Detect which cell encompasses the target text, then output its [X, Y] center coordinate. 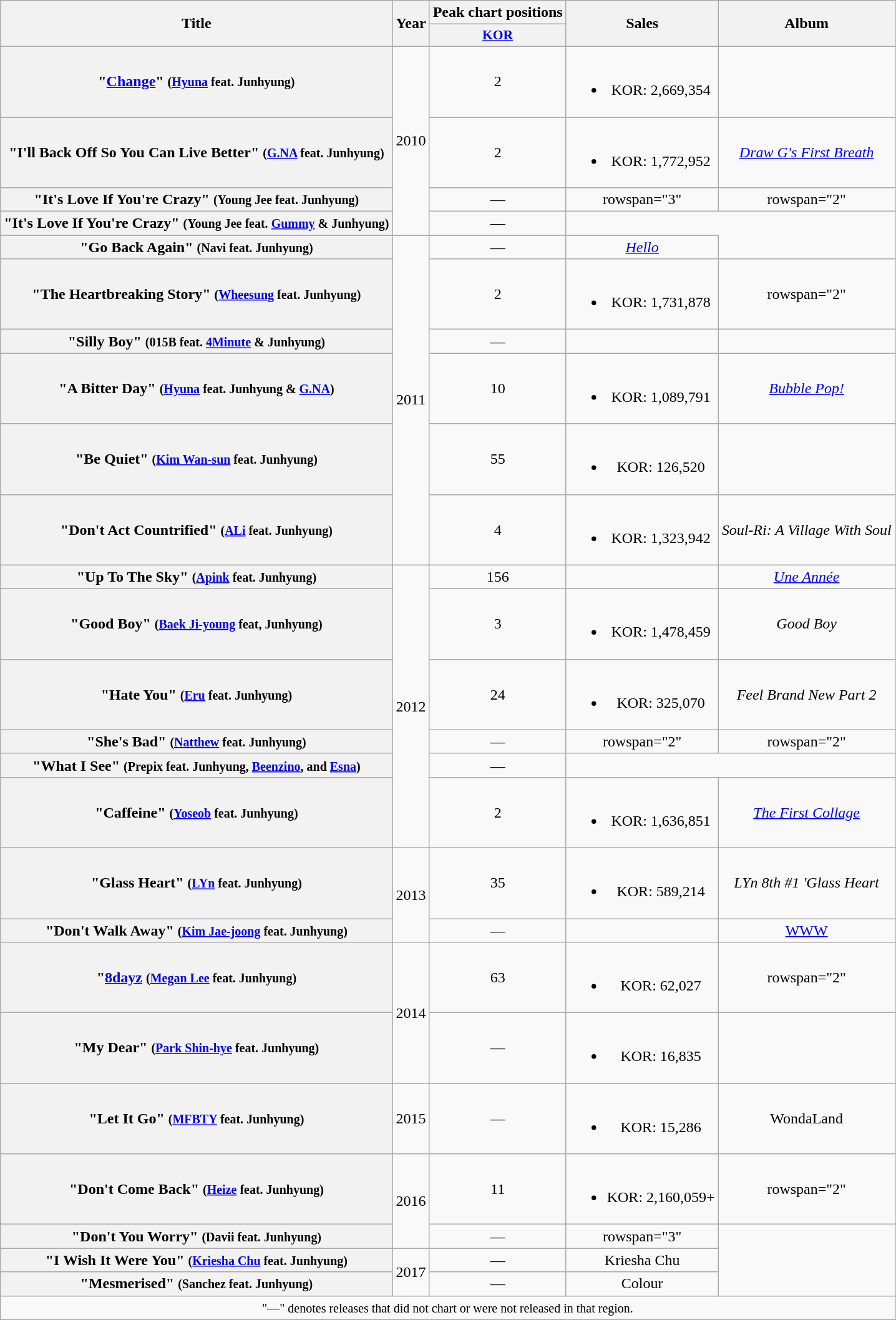
KOR: 1,478,459 [642, 624]
KOR: 1,731,878 [642, 295]
"Don't You Worry" (Davii feat. Junhyung) [197, 1236]
Kriesha Chu [642, 1260]
"Be Quiet" (Kim Wan-sun feat. Junhyung) [197, 459]
"Let It Go" (MFBTY feat. Junhyung) [197, 1118]
"A Bitter Day" (Hyuna feat. Junhyung & G.NA) [197, 388]
55 [498, 459]
Draw G's First Breath [806, 152]
Hello [642, 247]
KOR: 126,520 [642, 459]
KOR [498, 36]
WondaLand [806, 1118]
2012 [411, 706]
"Mesmerised" (Sanchez feat. Junhyung) [197, 1284]
KOR: 1,636,851 [642, 813]
"Don't Walk Away" (Kim Jae-joong feat. Junhyung) [197, 931]
"Glass Heart" (LYn feat. Junhyung) [197, 882]
KOR: 1,772,952 [642, 152]
2017 [411, 1272]
Colour [642, 1284]
Sales [642, 24]
Album [806, 24]
KOR: 2,160,059+ [642, 1190]
"It's Love If You're Crazy" (Young Jee feat. Junhyung) [197, 200]
35 [498, 882]
"It's Love If You're Crazy" (Young Jee feat. Gummy & Junhyung) [197, 223]
63 [498, 977]
2016 [411, 1201]
24 [498, 694]
"Caffeine" (Yoseob feat. Junhyung) [197, 813]
"My Dear" (Park Shin-hye feat. Junhyung) [197, 1049]
"Silly Boy" (015B feat. 4Minute & Junhyung) [197, 341]
KOR: 62,027 [642, 977]
"What I See" (Prepix feat. Junhyung, Beenzino, and Esna) [197, 765]
2015 [411, 1118]
10 [498, 388]
2011 [411, 400]
"8dayz (Megan Lee feat. Junhyung) [197, 977]
KOR: 1,323,942 [642, 529]
3 [498, 624]
"The Heartbreaking Story" (Wheesung feat. Junhyung) [197, 295]
Year [411, 24]
2013 [411, 895]
Feel Brand New Part 2 [806, 694]
11 [498, 1190]
LYn 8th #1 'Glass Heart [806, 882]
KOR: 589,214 [642, 882]
Peak chart positions [498, 12]
2010 [411, 140]
"Go Back Again" (Navi feat. Junhyung) [197, 247]
"Hate You" (Eru feat. Junhyung) [197, 694]
KOR: 2,669,354 [642, 81]
"Don't Come Back" (Heize feat. Junhyung) [197, 1190]
Soul-Ri: A Village With Soul [806, 529]
"She's Bad" (Natthew feat. Junhyung) [197, 741]
Bubble Pop! [806, 388]
156 [498, 577]
"—" denotes releases that did not chart or were not released in that region. [448, 1308]
Title [197, 24]
"I Wish It Were You" (Kriesha Chu feat. Junhyung) [197, 1260]
"Good Boy" (Baek Ji-young feat, Junhyung) [197, 624]
"Don't Act Countrified" (ALi feat. Junhyung) [197, 529]
WWW [806, 931]
4 [498, 529]
Good Boy [806, 624]
Une Année [806, 577]
KOR: 325,070 [642, 694]
"I'll Back Off So You Can Live Better" (G.NA feat. Junhyung) [197, 152]
KOR: 16,835 [642, 1049]
2014 [411, 1013]
"Up To The Sky" (Apink feat. Junhyung) [197, 577]
"Change" (Hyuna feat. Junhyung) [197, 81]
The First Collage [806, 813]
KOR: 15,286 [642, 1118]
KOR: 1,089,791 [642, 388]
